Locate the cell with the specified text and output its [X, Y] center coordinate. 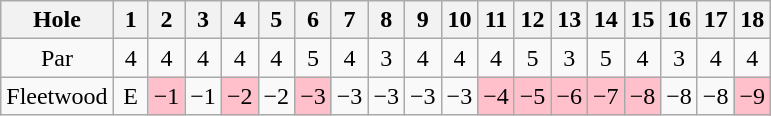
8 [386, 20]
Fleetwood [57, 96]
2 [166, 20]
1 [130, 20]
−6 [570, 96]
−9 [752, 96]
−7 [606, 96]
18 [752, 20]
9 [422, 20]
Par [57, 58]
17 [716, 20]
6 [314, 20]
16 [680, 20]
12 [532, 20]
15 [642, 20]
−4 [496, 96]
14 [606, 20]
7 [350, 20]
−5 [532, 96]
Hole [57, 20]
11 [496, 20]
10 [460, 20]
E [130, 96]
13 [570, 20]
